Extract the [X, Y] coordinate from the center of the cell holding the provided text.  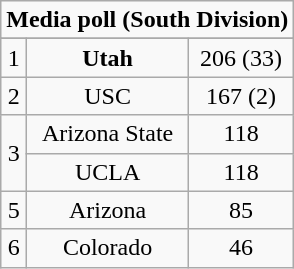
Arizona [108, 210]
3 [14, 153]
46 [241, 248]
UCLA [108, 172]
85 [241, 210]
Colorado [108, 248]
Media poll (South Division) [148, 20]
167 (2) [241, 96]
Arizona State [108, 134]
206 (33) [241, 58]
1 [14, 58]
USC [108, 96]
Utah [108, 58]
2 [14, 96]
6 [14, 248]
5 [14, 210]
